For the text-containing cell, return its midpoint in (X, Y) coordinate format. 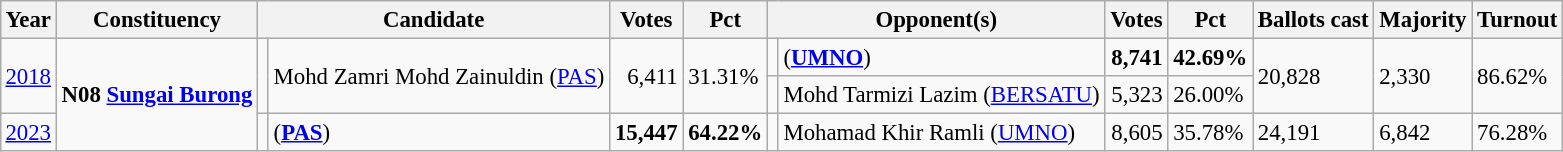
Candidate (434, 20)
15,447 (646, 133)
2,330 (1423, 76)
35.78% (1210, 133)
Opponent(s) (936, 20)
8,741 (1136, 57)
64.22% (726, 133)
8,605 (1136, 133)
24,191 (1314, 133)
2023 (28, 133)
N08 Sungai Burong (156, 94)
31.31% (726, 76)
76.28% (1518, 133)
Ballots cast (1314, 20)
Year (28, 20)
2018 (28, 76)
Mohamad Khir Ramli (UMNO) (942, 133)
(PAS) (438, 133)
26.00% (1210, 95)
6,411 (646, 76)
Constituency (156, 20)
Mohd Zamri Mohd Zainuldin (PAS) (438, 76)
Mohd Tarmizi Lazim (BERSATU) (942, 95)
(UMNO) (942, 57)
6,842 (1423, 133)
Turnout (1518, 20)
20,828 (1314, 76)
5,323 (1136, 95)
42.69% (1210, 57)
86.62% (1518, 76)
Majority (1423, 20)
